Capture the cell that displays the provided text and extract its [X, Y] central coordinate. 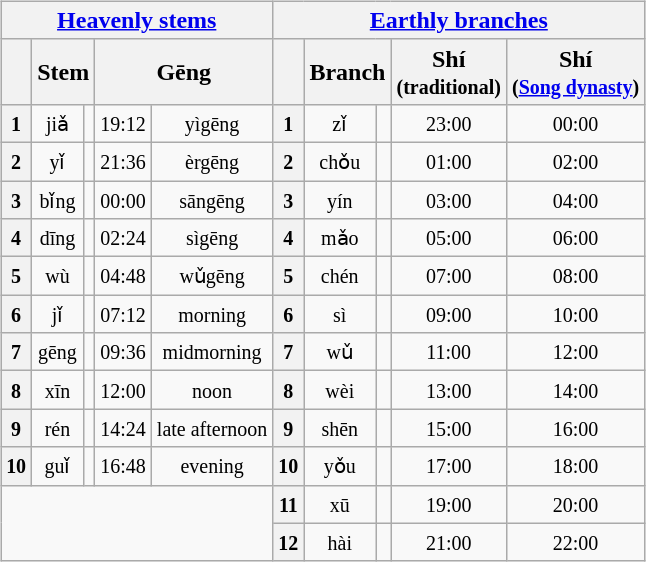
05:00 [448, 238]
11 [288, 504]
guǐ [58, 466]
01:00 [448, 161]
09:00 [448, 314]
sāngēng [212, 199]
wǔgēng [212, 276]
yǒu [340, 466]
midmorning [212, 352]
23:00 [448, 123]
wǔ [340, 352]
bǐng [58, 199]
14:00 [575, 390]
jǐ [58, 314]
15:00 [448, 428]
21:00 [448, 542]
07:00 [448, 276]
xīn [58, 390]
dīng [58, 238]
noon [212, 390]
Shí(traditional) [448, 72]
èrgēng [212, 161]
02:24 [124, 238]
Earthly branches [459, 20]
chǒu [340, 161]
03:00 [448, 199]
yìgēng [212, 123]
07:12 [124, 314]
sì [340, 314]
12 [288, 542]
18:00 [575, 466]
21:36 [124, 161]
11:00 [448, 352]
02:00 [575, 161]
08:00 [575, 276]
Heavenly stems [137, 20]
14:24 [124, 428]
06:00 [575, 238]
19:00 [448, 504]
Shí(Song dynasty) [575, 72]
jiǎ [58, 123]
22:00 [575, 542]
zǐ [340, 123]
gēng [58, 352]
yǐ [58, 161]
Stem [64, 72]
wèi [340, 390]
evening [212, 466]
wù [58, 276]
late afternoon [212, 428]
yín [340, 199]
09:36 [124, 352]
Branch [348, 72]
Gēng [184, 72]
shēn [340, 428]
04:48 [124, 276]
04:00 [575, 199]
sìgēng [212, 238]
19:12 [124, 123]
hài [340, 542]
chén [340, 276]
10:00 [575, 314]
rén [58, 428]
16:48 [124, 466]
17:00 [448, 466]
16:00 [575, 428]
13:00 [448, 390]
20:00 [575, 504]
morning [212, 314]
xū [340, 504]
mǎo [340, 238]
